Find where the given text appears and provide that cell's center as (x, y) coordinate. 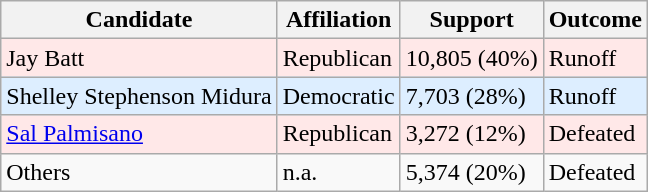
10,805 (40%) (472, 58)
Democratic (338, 96)
Jay Batt (139, 58)
n.a. (338, 172)
3,272 (12%) (472, 134)
Candidate (139, 20)
5,374 (20%) (472, 172)
Affiliation (338, 20)
7,703 (28%) (472, 96)
Outcome (595, 20)
Others (139, 172)
Shelley Stephenson Midura (139, 96)
Sal Palmisano (139, 134)
Support (472, 20)
